Identify which cell holds the provided text, then report its [X, Y] central coordinate. 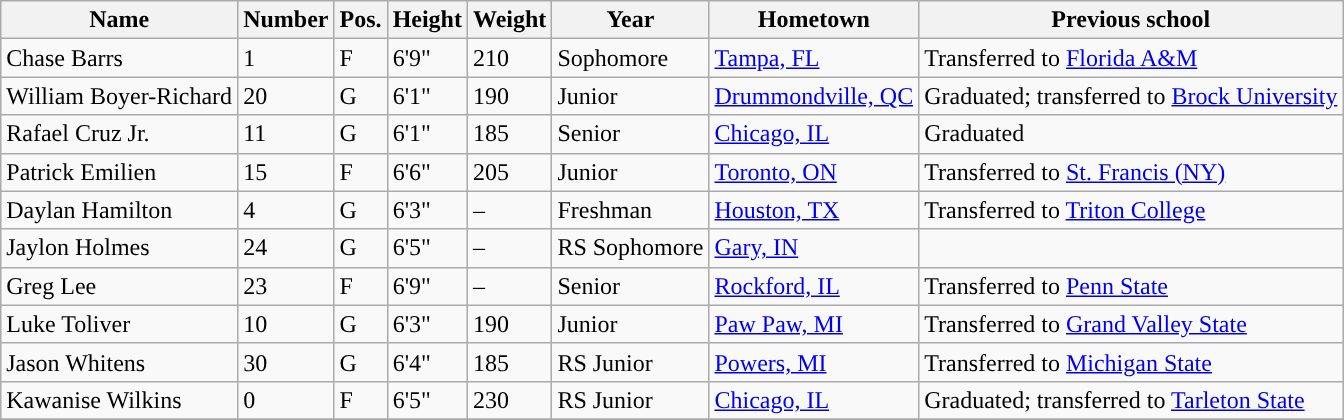
Powers, MI [814, 362]
20 [286, 96]
Tampa, FL [814, 58]
Height [427, 20]
10 [286, 324]
Rockford, IL [814, 286]
Patrick Emilien [120, 172]
6'4" [427, 362]
Jason Whitens [120, 362]
210 [509, 58]
Transferred to Florida A&M [1131, 58]
Transferred to Grand Valley State [1131, 324]
0 [286, 400]
205 [509, 172]
11 [286, 134]
Chase Barrs [120, 58]
Transferred to Penn State [1131, 286]
24 [286, 248]
Year [630, 20]
Hometown [814, 20]
Rafael Cruz Jr. [120, 134]
4 [286, 210]
Transferred to St. Francis (NY) [1131, 172]
Graduated; transferred to Brock University [1131, 96]
William Boyer-Richard [120, 96]
23 [286, 286]
30 [286, 362]
Pos. [360, 20]
15 [286, 172]
Toronto, ON [814, 172]
Number [286, 20]
Previous school [1131, 20]
RS Sophomore [630, 248]
Weight [509, 20]
Daylan Hamilton [120, 210]
Graduated; transferred to Tarleton State [1131, 400]
Transferred to Michigan State [1131, 362]
230 [509, 400]
Sophomore [630, 58]
Drummondville, QC [814, 96]
Graduated [1131, 134]
Paw Paw, MI [814, 324]
6'6" [427, 172]
Greg Lee [120, 286]
Luke Toliver [120, 324]
Transferred to Triton College [1131, 210]
Jaylon Holmes [120, 248]
Name [120, 20]
Gary, IN [814, 248]
1 [286, 58]
Kawanise Wilkins [120, 400]
Freshman [630, 210]
Houston, TX [814, 210]
